Provide the (X, Y) coordinate of the cell's center where the given text is located.  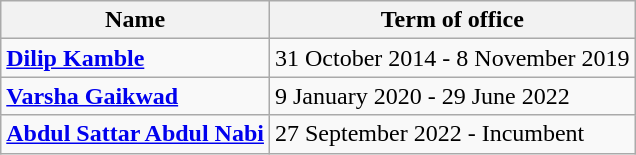
31 October 2014 - 8 November 2019 (452, 58)
Name (136, 20)
Varsha Gaikwad (136, 96)
Term of office (452, 20)
9 January 2020 - 29 June 2022 (452, 96)
27 September 2022 - Incumbent (452, 134)
Dilip Kamble (136, 58)
Abdul Sattar Abdul Nabi (136, 134)
